For the text-containing cell, return its midpoint in (X, Y) coordinate format. 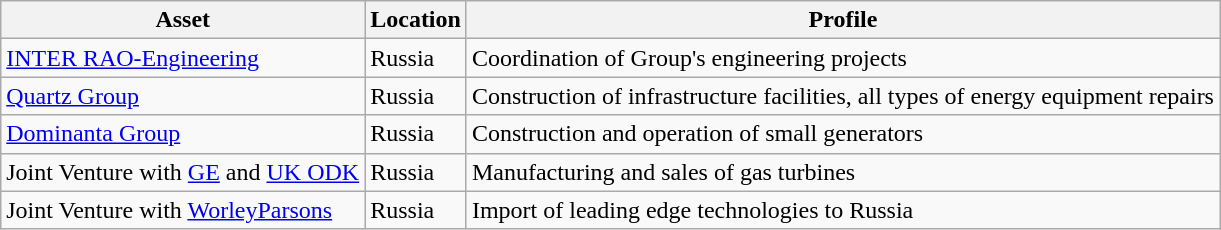
Import of leading edge technologies to Russia (842, 210)
Location (416, 20)
Construction of infrastructure facilities, all types of energy equipment repairs (842, 96)
Asset (183, 20)
Joint Venture with WorleyParsons (183, 210)
Dominanta Group (183, 134)
Construction and operation of small generators (842, 134)
Quartz Group (183, 96)
INTER RAO-Engineering (183, 58)
Manufacturing and sales of gas turbines (842, 172)
Joint Venture with GE and UK ODK (183, 172)
Coordination of Group's engineering projects (842, 58)
Profile (842, 20)
